Capture the cell that displays the provided text and extract its (x, y) central coordinate. 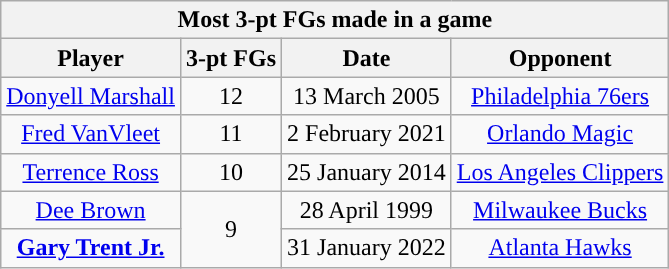
2 February 2021 (367, 134)
3-pt FGs (230, 58)
Donyell Marshall (91, 96)
12 (230, 96)
28 April 1999 (367, 210)
25 January 2014 (367, 172)
Orlando Magic (560, 134)
Most 3-pt FGs made in a game (335, 20)
9 (230, 229)
Gary Trent Jr. (91, 248)
Dee Brown (91, 210)
11 (230, 134)
13 March 2005 (367, 96)
31 January 2022 (367, 248)
Atlanta Hawks (560, 248)
Terrence Ross (91, 172)
Milwaukee Bucks (560, 210)
Fred VanVleet (91, 134)
Player (91, 58)
Los Angeles Clippers (560, 172)
Date (367, 58)
10 (230, 172)
Philadelphia 76ers (560, 96)
Opponent (560, 58)
